Search for the cell housing the specified text and yield its (x, y) center coordinate. 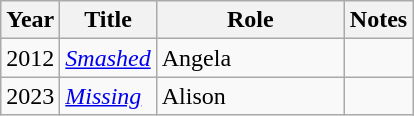
Title (108, 20)
Smashed (108, 58)
Year (30, 20)
Role (250, 20)
Angela (250, 58)
Missing (108, 96)
2012 (30, 58)
Alison (250, 96)
2023 (30, 96)
Notes (378, 20)
